Scan for the cell matching the given text and deliver its (x, y) coordinate at center. 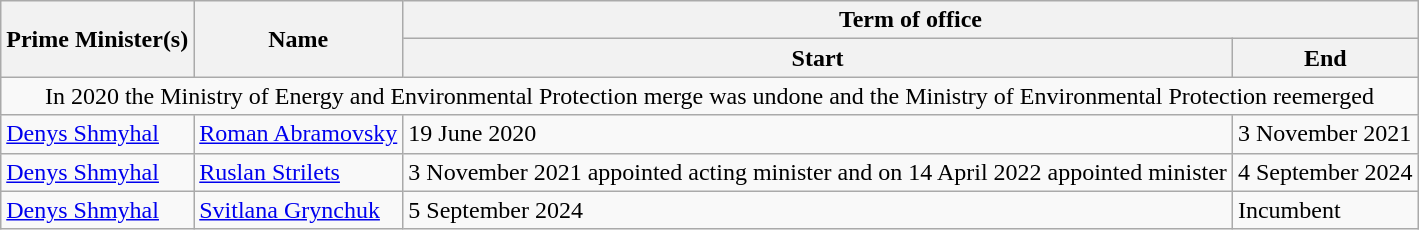
Roman Abramovsky (298, 134)
Incumbent (1325, 210)
3 November 2021 (1325, 134)
Prime Minister(s) (98, 39)
Name (298, 39)
3 November 2021 appointed acting minister and on 14 April 2022 appointed minister (818, 172)
Svitlana Grynchuk (298, 210)
Term of office (910, 20)
End (1325, 58)
4 September 2024 (1325, 172)
5 September 2024 (818, 210)
19 June 2020 (818, 134)
Ruslan Strilets (298, 172)
Start (818, 58)
In 2020 the Ministry of Energy and Environmental Protection merge was undone and the Ministry of Environmental Protection reemerged (710, 96)
